Scan for the cell matching the given text and deliver its (x, y) coordinate at center. 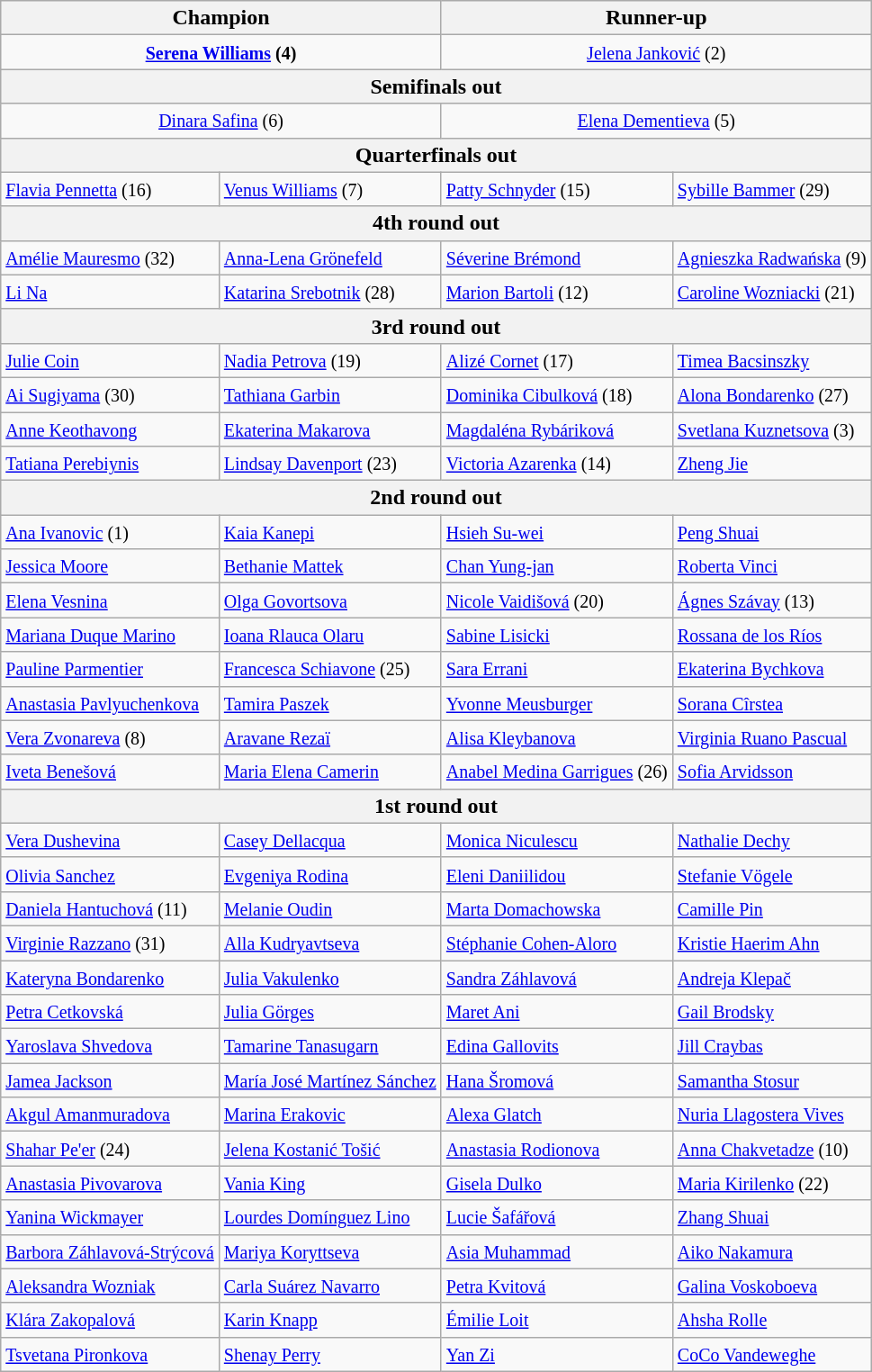
3rd round out (436, 326)
Alisa Kleybanova (556, 737)
Anabel Medina Garrigues (26) (556, 772)
Hsieh Su-wei (556, 532)
Magdaléna Rybáriková (556, 429)
Ekaterina Bychkova (772, 669)
Jelena Janković (2) (656, 52)
María José Martínez Sánchez (329, 1080)
Nicole Vaidišová (20) (556, 600)
Anastasia Rodionova (556, 1149)
Monica Niculescu (556, 840)
Sofia Arvidsson (772, 772)
Katarina Srebotnik (28) (329, 292)
Alla Kudryavtseva (329, 943)
Klára Zakopalová (110, 1320)
Amélie Mauresmo (32) (110, 257)
Eleni Daniilidou (556, 874)
Sabine Lisicki (556, 635)
Kristie Haerim Ahn (772, 943)
Daniela Hantuchová (11) (110, 908)
Ioana Rlauca Olaru (329, 635)
Olivia Sanchez (110, 874)
Pauline Parmentier (110, 669)
Roberta Vinci (772, 566)
Olga Govortsova (329, 600)
Casey Dellacqua (329, 840)
Zheng Jie (772, 464)
Virginia Ruano Pascual (772, 737)
Marta Domachowska (556, 908)
Li Na (110, 292)
Camille Pin (772, 908)
Champion (221, 18)
Tsvetana Pironkova (110, 1354)
Émilie Loit (556, 1320)
Sybille Bammer (29) (772, 189)
Lindsay Davenport (23) (329, 464)
Stefanie Vögele (772, 874)
Patty Schnyder (15) (556, 189)
Ekaterina Makarova (329, 429)
Tatiana Perebiynis (110, 464)
Carla Suárez Navarro (329, 1286)
CoCo Vandeweghe (772, 1354)
Mariya Koryttseva (329, 1251)
Anna-Lena Grönefeld (329, 257)
Quarterfinals out (436, 155)
Serena Williams (4) (221, 52)
Petra Cetkovská (110, 1012)
Sorana Cîrstea (772, 703)
Gail Brodsky (772, 1012)
Gisela Dulko (556, 1183)
Tamira Paszek (329, 703)
Aravane Rezaï (329, 737)
Marina Erakovic (329, 1115)
Shenay Perry (329, 1354)
Dinara Safina (6) (221, 121)
Edina Gallovits (556, 1046)
Sara Errani (556, 669)
Kaia Kanepi (329, 532)
Maria Kirilenko (22) (772, 1183)
Jelena Kostanić Tošić (329, 1149)
Flavia Pennetta (16) (110, 189)
Victoria Azarenka (14) (556, 464)
Vera Zvonareva (8) (110, 737)
Vera Dushevina (110, 840)
Julia Görges (329, 1012)
Akgul Amanmuradova (110, 1115)
Timea Bacsinszky (772, 360)
Svetlana Kuznetsova (3) (772, 429)
Julia Vakulenko (329, 977)
Virginie Razzano (31) (110, 943)
Ágnes Szávay (13) (772, 600)
4th round out (436, 223)
Sandra Záhlavová (556, 977)
Hana Šromová (556, 1080)
Agnieszka Radwańska (9) (772, 257)
1st round out (436, 806)
Vania King (329, 1183)
Samantha Stosur (772, 1080)
Aiko Nakamura (772, 1251)
Iveta Benešová (110, 772)
Stéphanie Cohen-Aloro (556, 943)
Zhang Shuai (772, 1217)
Jessica Moore (110, 566)
Anastasia Pivovarova (110, 1183)
Dominika Cibulková (18) (556, 394)
Evgeniya Rodina (329, 874)
Asia Muhammad (556, 1251)
Nadia Petrova (19) (329, 360)
Nuria Llagostera Vives (772, 1115)
Alexa Glatch (556, 1115)
Peng Shuai (772, 532)
Shahar Pe'er (24) (110, 1149)
Anastasia Pavlyuchenkova (110, 703)
Caroline Wozniacki (21) (772, 292)
Anna Chakvetadze (10) (772, 1149)
Barbora Záhlavová-Strýcová (110, 1251)
Lucie Šafářová (556, 1217)
Tathiana Garbin (329, 394)
Venus Williams (7) (329, 189)
Alona Bondarenko (27) (772, 394)
Yvonne Meusburger (556, 703)
Séverine Brémond (556, 257)
Aleksandra Wozniak (110, 1286)
Francesca Schiavone (25) (329, 669)
Maria Elena Camerin (329, 772)
Yan Zi (556, 1354)
Tamarine Tanasugarn (329, 1046)
Nathalie Dechy (772, 840)
Karin Knapp (329, 1320)
Lourdes Domínguez Lino (329, 1217)
Julie Coin (110, 360)
Melanie Oudin (329, 908)
Ai Sugiyama (30) (110, 394)
Elena Dementieva (5) (656, 121)
Jill Craybas (772, 1046)
Anne Keothavong (110, 429)
Jamea Jackson (110, 1080)
Bethanie Mattek (329, 566)
Andreja Klepač (772, 977)
Galina Voskoboeva (772, 1286)
Maret Ani (556, 1012)
Yanina Wickmayer (110, 1217)
Yaroslava Shvedova (110, 1046)
Marion Bartoli (12) (556, 292)
Chan Yung-jan (556, 566)
Runner-up (656, 18)
Ana Ivanovic (1) (110, 532)
Ahsha Rolle (772, 1320)
Kateryna Bondarenko (110, 977)
2nd round out (436, 498)
Alizé Cornet (17) (556, 360)
Mariana Duque Marino (110, 635)
Elena Vesnina (110, 600)
Semifinals out (436, 86)
Rossana de los Ríos (772, 635)
Petra Kvitová (556, 1286)
